Scan for the cell matching the given text and deliver its (x, y) coordinate at center. 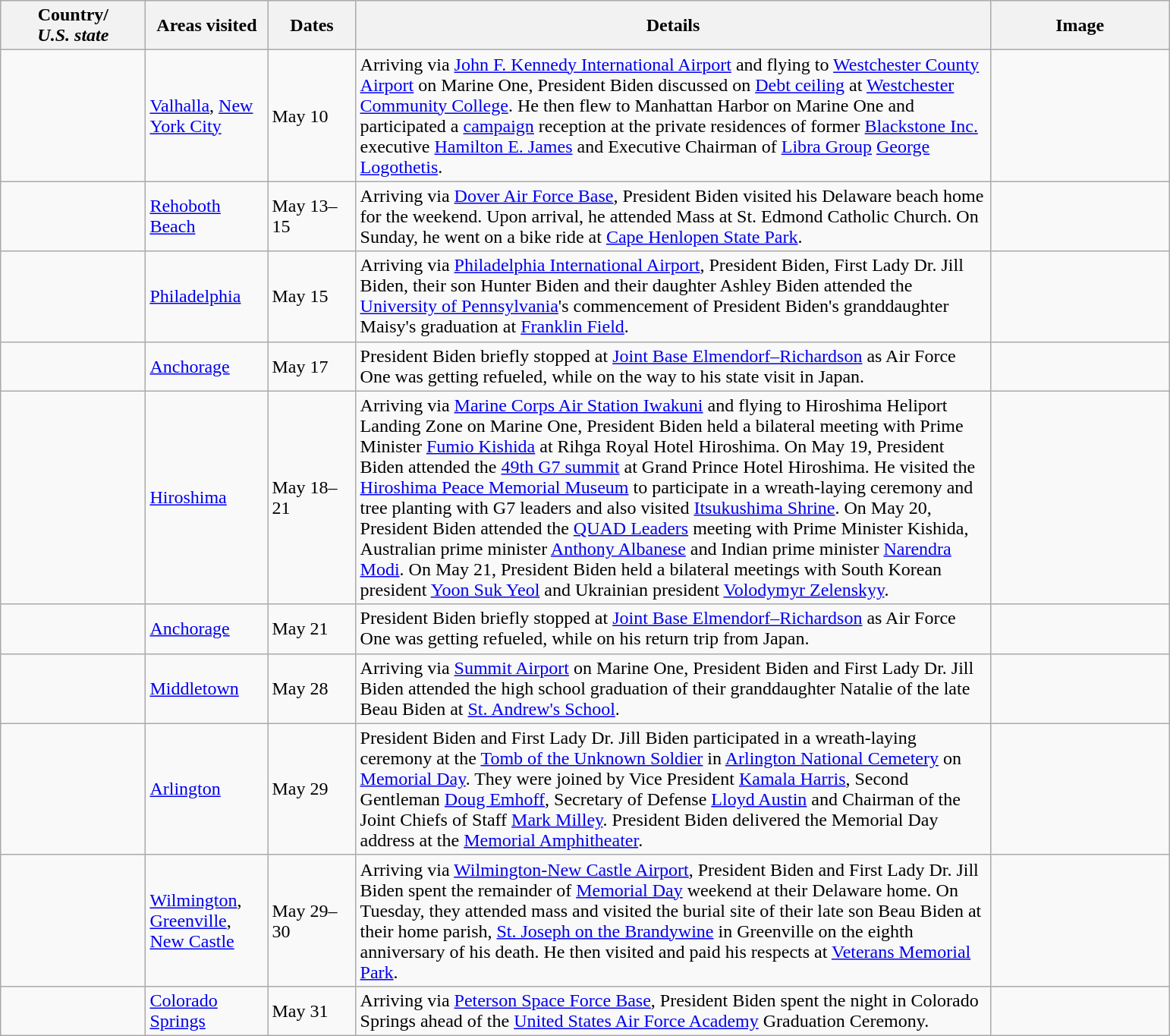
May 29 (312, 789)
May 10 (312, 115)
Middletown (206, 688)
Image (1080, 26)
May 15 (312, 296)
Dates (312, 26)
Arlington (206, 789)
Details (673, 26)
May 13–15 (312, 216)
Philadelphia (206, 296)
Rehoboth Beach (206, 216)
Colorado Springs (206, 1011)
May 31 (312, 1011)
Areas visited (206, 26)
May 18–21 (312, 498)
President Biden briefly stopped at Joint Base Elmendorf–Richardson as Air Force One was getting refueled, while on his return trip from Japan. (673, 628)
Hiroshima (206, 498)
May 21 (312, 628)
Wilmington, Greenville, New Castle (206, 920)
May 17 (312, 366)
Country/U.S. state (73, 26)
May 28 (312, 688)
Valhalla, New York City (206, 115)
May 29–30 (312, 920)
